Extract the (x, y) coordinate from the center of the cell holding the provided text.  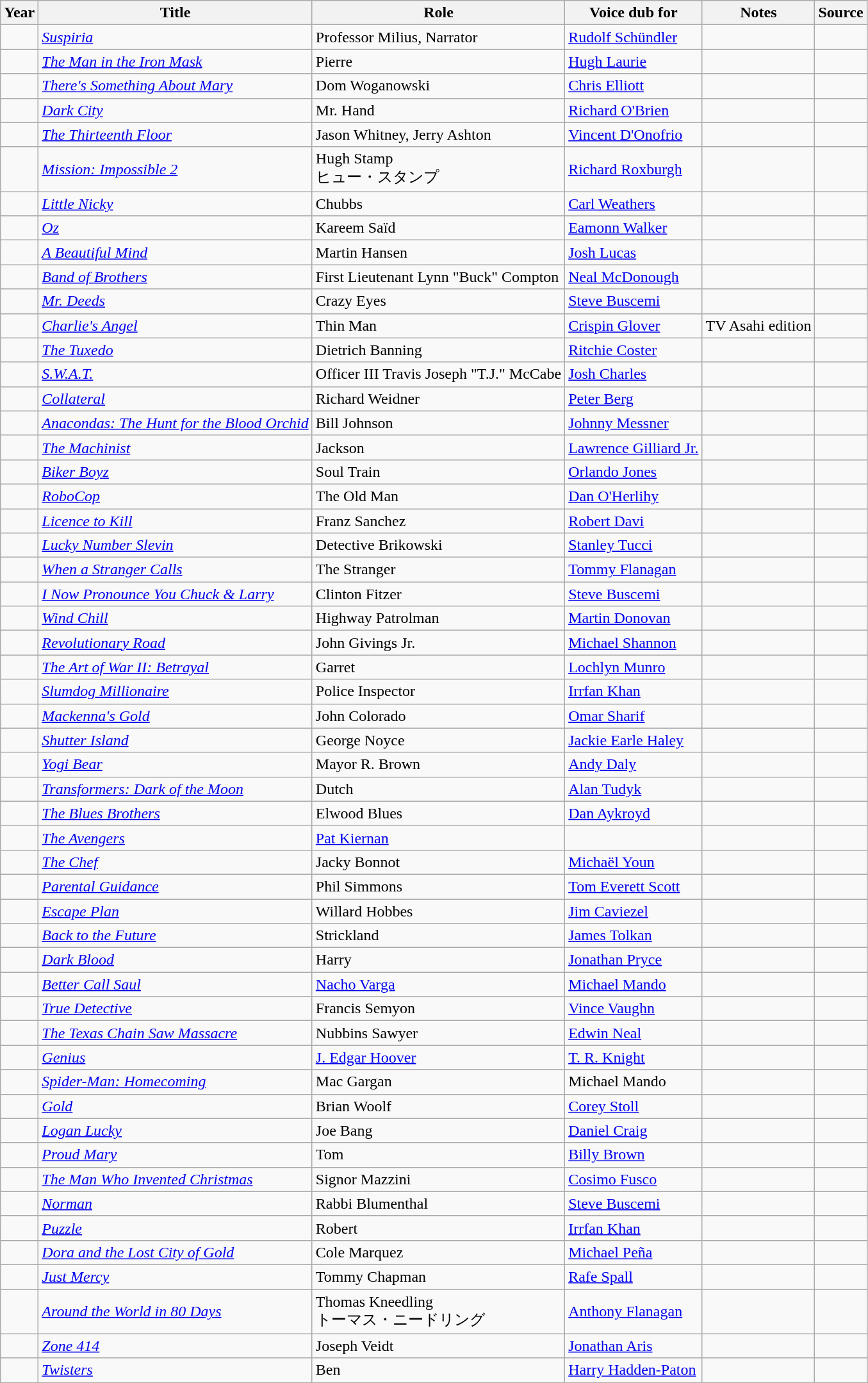
There's Something About Mary (176, 86)
Corey Stoll (634, 1106)
Signor Mazzini (438, 1179)
Little Nicky (176, 204)
Orlando Jones (634, 472)
Nacho Varga (438, 984)
Harry Hadden-Paton (634, 1370)
Role (438, 13)
The Thirteenth Floor (176, 135)
Voice dub for (634, 13)
Lawrence Gilliard Jr. (634, 447)
Genius (176, 1057)
Proud Mary (176, 1155)
Thomas Kneedlingトーマス・ニードリング (438, 1312)
Hugh Laurie (634, 62)
Police Inspector (438, 691)
Joseph Veidt (438, 1346)
When a Stranger Calls (176, 570)
Zone 414 (176, 1346)
Chris Elliott (634, 86)
Revolutionary Road (176, 643)
First Lieutenant Lynn "Buck" Compton (438, 277)
Clinton Fitzer (438, 594)
Mission: Impossible 2 (176, 169)
George Noyce (438, 740)
The Old Man (438, 496)
Michaël Youn (634, 862)
The Stranger (438, 570)
Dora and the Lost City of Gold (176, 1252)
Josh Lucas (634, 253)
John Colorado (438, 716)
Band of Brothers (176, 277)
Yogi Bear (176, 765)
The Art of War II: Betrayal (176, 667)
Edwin Neal (634, 1033)
Mr. Hand (438, 110)
Chubbs (438, 204)
Richard Roxburgh (634, 169)
Puzzle (176, 1228)
Suspiria (176, 37)
Martin Hansen (438, 253)
Back to the Future (176, 936)
Jason Whitney, Jerry Ashton (438, 135)
T. R. Knight (634, 1057)
Tommy Flanagan (634, 570)
Andy Daly (634, 765)
Ritchie Coster (634, 350)
Dan O'Herlihy (634, 496)
Parental Guidance (176, 886)
Highway Patrolman (438, 618)
Strickland (438, 936)
Johnny Messner (634, 423)
The Avengers (176, 838)
The Machinist (176, 447)
Willard Hobbes (438, 911)
Robert (438, 1228)
Garret (438, 667)
The Texas Chain Saw Massacre (176, 1033)
Billy Brown (634, 1155)
Twisters (176, 1370)
Cole Marquez (438, 1252)
Anthony Flanagan (634, 1312)
Better Call Saul (176, 984)
Crispin Glover (634, 326)
Jim Caviezel (634, 911)
Detective Brikowski (438, 545)
Elwood Blues (438, 813)
J. Edgar Hoover (438, 1057)
Mac Gargan (438, 1082)
Lochlyn Munro (634, 667)
True Detective (176, 1009)
Rabbi Blumenthal (438, 1204)
Carl Weathers (634, 204)
Omar Sharif (634, 716)
Spider-Man: Homecoming (176, 1082)
Rudolf Schündler (634, 37)
Shutter Island (176, 740)
Richard Weidner (438, 399)
John Givings Jr. (438, 643)
Soul Train (438, 472)
Oz (176, 228)
Pierre (438, 62)
TV Asahi edition (758, 326)
Richard O'Brien (634, 110)
Norman (176, 1204)
Brian Woolf (438, 1106)
Just Mercy (176, 1277)
Neal McDonough (634, 277)
Alan Tudyk (634, 789)
Crazy Eyes (438, 301)
Tom (438, 1155)
Dietrich Banning (438, 350)
Escape Plan (176, 911)
Transformers: Dark of the Moon (176, 789)
Tommy Chapman (438, 1277)
Cosimo Fusco (634, 1179)
Title (176, 13)
Lucky Number Slevin (176, 545)
Logan Lucky (176, 1130)
The Man Who Invented Christmas (176, 1179)
The Tuxedo (176, 350)
Eamonn Walker (634, 228)
Dom Woganowski (438, 86)
Hugh Stampヒュー・スタンプ (438, 169)
Wind Chill (176, 618)
Peter Berg (634, 399)
A Beautiful Mind (176, 253)
Dutch (438, 789)
Jacky Bonnot (438, 862)
Collateral (176, 399)
Dark Blood (176, 960)
I Now Pronounce You Chuck & Larry (176, 594)
Charlie's Angel (176, 326)
Gold (176, 1106)
Ben (438, 1370)
Mr. Deeds (176, 301)
Kareem Saïd (438, 228)
Vincent D'Onofrio (634, 135)
Mayor R. Brown (438, 765)
Jonathan Aris (634, 1346)
Robert Davi (634, 521)
Franz Sanchez (438, 521)
Year (19, 13)
Josh Charles (634, 374)
Nubbins Sawyer (438, 1033)
Harry (438, 960)
Joe Bang (438, 1130)
Dan Aykroyd (634, 813)
Slumdog Millionaire (176, 691)
Phil Simmons (438, 886)
Pat Kiernan (438, 838)
Dark City (176, 110)
Vince Vaughn (634, 1009)
Rafe Spall (634, 1277)
Notes (758, 13)
Licence to Kill (176, 521)
Michael Shannon (634, 643)
Professor Milius, Narrator (438, 37)
Source (840, 13)
Biker Boyz (176, 472)
Daniel Craig (634, 1130)
Michael Peña (634, 1252)
Jackson (438, 447)
Officer III Travis Joseph "T.J." McCabe (438, 374)
Around the World in 80 Days (176, 1312)
S.W.A.T. (176, 374)
Francis Semyon (438, 1009)
Tom Everett Scott (634, 886)
Mackenna's Gold (176, 716)
Bill Johnson (438, 423)
James Tolkan (634, 936)
The Blues Brothers (176, 813)
The Man in the Iron Mask (176, 62)
Anacondas: The Hunt for the Blood Orchid (176, 423)
Martin Donovan (634, 618)
Thin Man (438, 326)
Jackie Earle Haley (634, 740)
Stanley Tucci (634, 545)
Jonathan Pryce (634, 960)
The Chef (176, 862)
RoboCop (176, 496)
